Scan for the cell matching the given text and deliver its [x, y] coordinate at center. 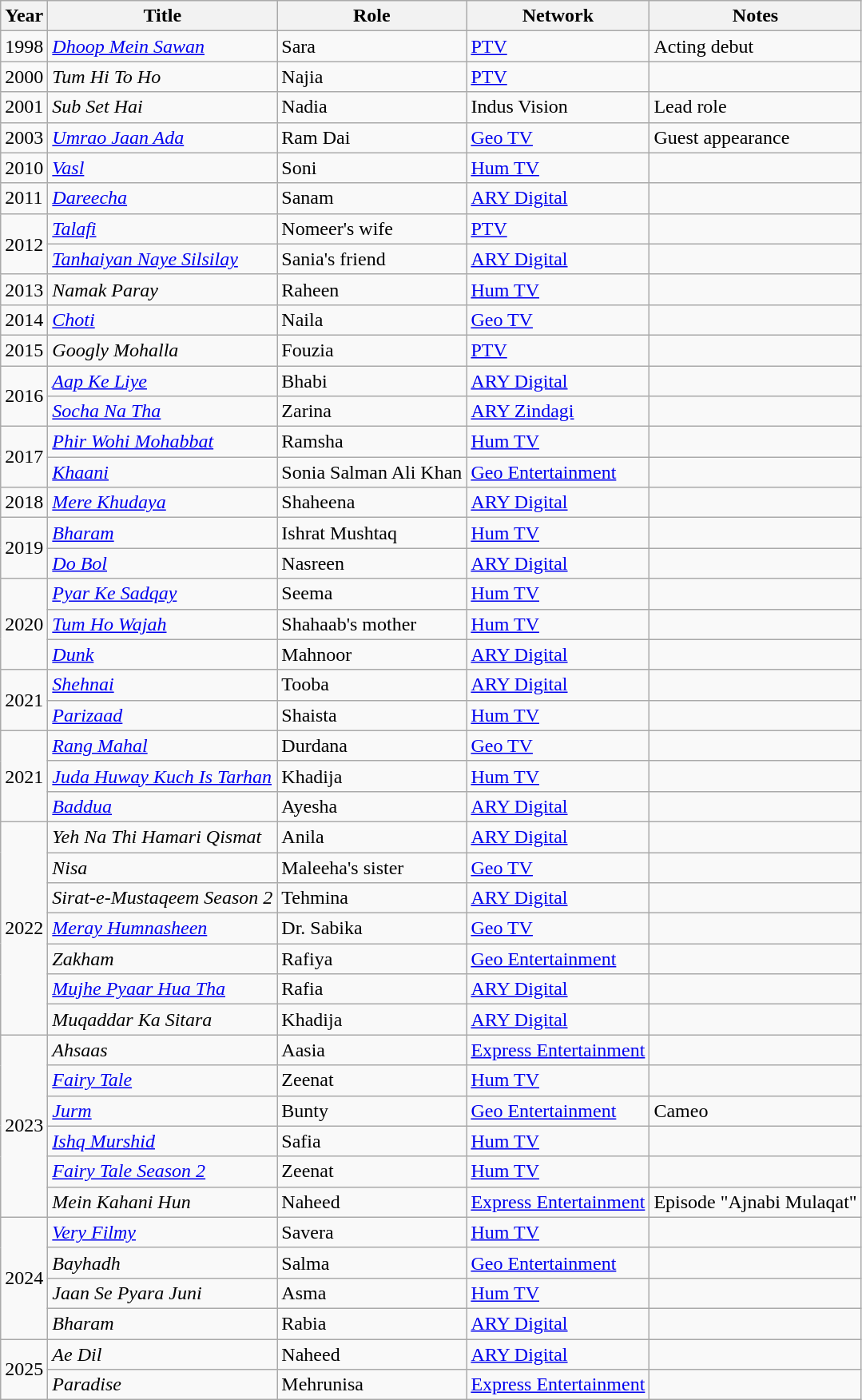
Salma [372, 1263]
Bunty [372, 1111]
Sirat-e-Mustaqeem Season 2 [163, 898]
Umrao Jaan Ada [163, 137]
Tum Hi To Ho [163, 77]
Bhabi [372, 381]
Nomeer's wife [372, 229]
Muqaddar Ka Sitara [163, 1020]
Dr. Sabika [372, 929]
Fairy Tale Season 2 [163, 1171]
Year [24, 16]
Jurm [163, 1111]
Guest appearance [756, 137]
2018 [24, 503]
ARY Zindagi [558, 412]
Vasl [163, 168]
Ram Dai [372, 137]
Juda Huway Kuch Is Tarhan [163, 776]
2020 [24, 624]
Role [372, 16]
Ramsha [372, 442]
Mein Kahani Hun [163, 1202]
Very Filmy [163, 1232]
2015 [24, 350]
Baddua [163, 806]
Khaani [163, 472]
Ishq Murshid [163, 1141]
Yeh Na Thi Hamari Qismat [163, 837]
Seema [372, 594]
Tehmina [372, 898]
Aasia [372, 1050]
Mujhe Pyaar Hua Tha [163, 989]
Tum Ho Wajah [163, 624]
Parizaad [163, 715]
Choti [163, 320]
Aap Ke Liye [163, 381]
Anila [372, 837]
Naila [372, 320]
Rang Mahal [163, 746]
2012 [24, 244]
Ae Dil [163, 1354]
2014 [24, 320]
Socha Na Tha [163, 412]
Indus Vision [558, 107]
Cameo [756, 1111]
Tooba [372, 685]
Googly Mohalla [163, 350]
Meray Humnasheen [163, 929]
Ishrat Mushtaq [372, 533]
Sara [372, 46]
2023 [24, 1126]
Paradise [163, 1385]
Lead role [756, 107]
Maleeha's sister [372, 867]
Ayesha [372, 806]
2025 [24, 1370]
Namak Paray [163, 289]
Shaheena [372, 503]
Durdana [372, 746]
Dareecha [163, 198]
1998 [24, 46]
Zakham [163, 959]
Acting debut [756, 46]
2010 [24, 168]
Nasreen [372, 563]
Sanam [372, 198]
Sub Set Hai [163, 107]
Pyar Ke Sadqay [163, 594]
Network [558, 16]
Mere Khudaya [163, 503]
Rafiya [372, 959]
Safia [372, 1141]
Najia [372, 77]
2003 [24, 137]
Fairy Tale [163, 1080]
2022 [24, 928]
2013 [24, 289]
2019 [24, 548]
2024 [24, 1278]
Zarina [372, 412]
Shehnai [163, 685]
Raheen [372, 289]
Dunk [163, 654]
Title [163, 16]
Phir Wohi Mohabbat [163, 442]
Savera [372, 1232]
Tanhaiyan Naye Silsilay [163, 259]
Soni [372, 168]
Asma [372, 1293]
2001 [24, 107]
Shaista [372, 715]
Shahaab's mother [372, 624]
Mahnoor [372, 654]
Nadia [372, 107]
Notes [756, 16]
Sonia Salman Ali Khan [372, 472]
Dhoop Mein Sawan [163, 46]
2016 [24, 396]
Mehrunisa [372, 1385]
Fouzia [372, 350]
Jaan Se Pyara Juni [163, 1293]
Sania's friend [372, 259]
2000 [24, 77]
Rabia [372, 1323]
Talafi [163, 229]
Bayhadh [163, 1263]
Rafia [372, 989]
Do Bol [163, 563]
2017 [24, 457]
Ahsaas [163, 1050]
2011 [24, 198]
Episode "Ajnabi Mulaqat" [756, 1202]
Nisa [163, 867]
